Provide the [X, Y] coordinate of the cell's center where the given text is located.  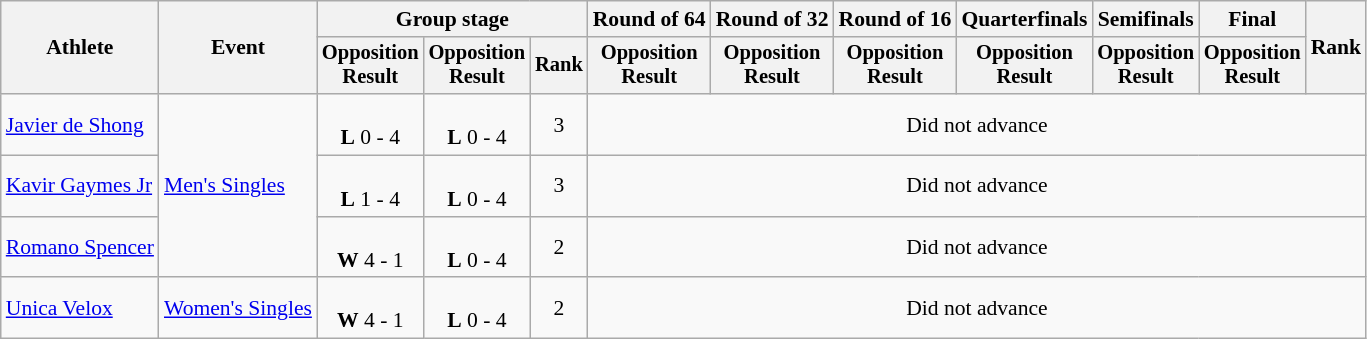
Javier de Shong [80, 124]
Men's Singles [238, 186]
Final [1252, 19]
Kavir Gaymes Jr [80, 186]
Event [238, 48]
Round of 64 [650, 19]
Unica Velox [80, 308]
Group stage [452, 19]
Round of 16 [894, 19]
Semifinals [1146, 19]
Round of 32 [772, 19]
L 1 - 4 [370, 186]
Romano Spencer [80, 248]
Quarterfinals [1024, 19]
Athlete [80, 48]
Women's Singles [238, 308]
